For the text-containing cell, return its midpoint in (X, Y) coordinate format. 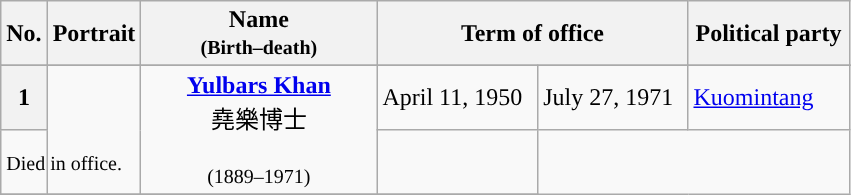
April 11, 1950 (458, 98)
Died in office. (270, 162)
1 (24, 98)
Name(Birth–death) (259, 34)
Portrait (94, 34)
Yulbars Khan堯樂博士(1889–1971) (259, 130)
No. (24, 34)
Term of office (532, 34)
July 27, 1971 (613, 98)
Political party (768, 34)
Kuomintang (768, 98)
